Return [x, y] of the center of cell containing provided text 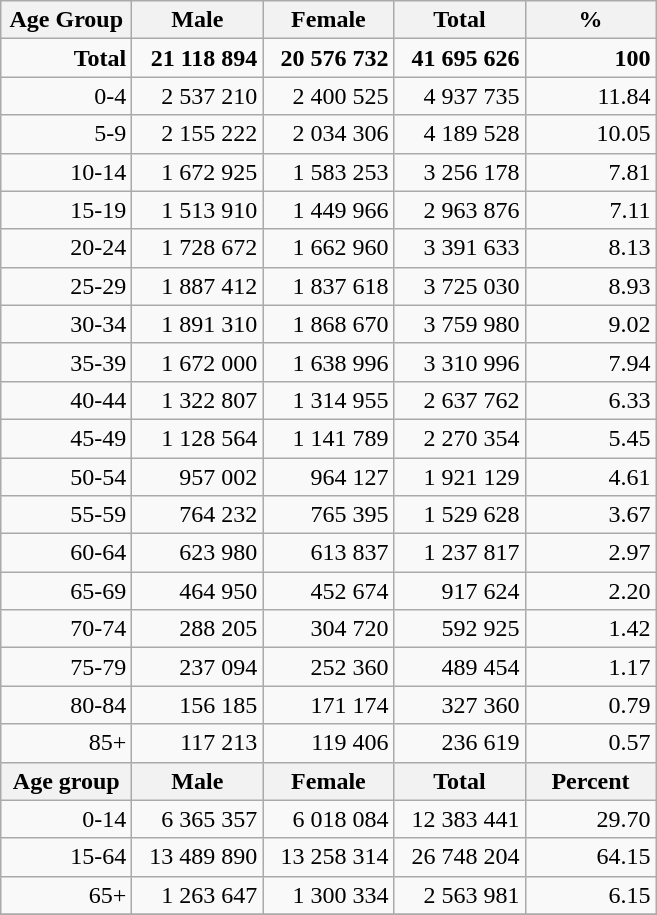
1 263 647 [198, 895]
50-54 [66, 477]
1 887 412 [198, 286]
7.11 [590, 210]
613 837 [328, 553]
15-19 [66, 210]
Age Group [66, 20]
4 189 528 [460, 134]
327 360 [460, 705]
3 391 633 [460, 248]
7.81 [590, 172]
30-34 [66, 324]
1 314 955 [328, 400]
1 237 817 [460, 553]
% [590, 20]
21 118 894 [198, 58]
13 489 890 [198, 857]
65-69 [66, 591]
1 728 672 [198, 248]
65+ [66, 895]
25-29 [66, 286]
156 185 [198, 705]
1 837 618 [328, 286]
304 720 [328, 629]
55-59 [66, 515]
0.57 [590, 743]
452 674 [328, 591]
765 395 [328, 515]
2 155 222 [198, 134]
957 002 [198, 477]
6 018 084 [328, 819]
3 725 030 [460, 286]
2 400 525 [328, 96]
1 662 960 [328, 248]
75-79 [66, 667]
60-64 [66, 553]
1 300 334 [328, 895]
100 [590, 58]
1.17 [590, 667]
0.79 [590, 705]
917 624 [460, 591]
119 406 [328, 743]
464 950 [198, 591]
1.42 [590, 629]
80-84 [66, 705]
1 921 129 [460, 477]
Percent [590, 781]
237 094 [198, 667]
3 256 178 [460, 172]
1 638 996 [328, 362]
5.45 [590, 438]
0-14 [66, 819]
6.15 [590, 895]
1 868 670 [328, 324]
764 232 [198, 515]
20 576 732 [328, 58]
29.70 [590, 819]
2 537 210 [198, 96]
2 563 981 [460, 895]
40-44 [66, 400]
1 583 253 [328, 172]
13 258 314 [328, 857]
1 672 000 [198, 362]
623 980 [198, 553]
592 925 [460, 629]
41 695 626 [460, 58]
7.94 [590, 362]
35-39 [66, 362]
2.20 [590, 591]
2 637 762 [460, 400]
1 449 966 [328, 210]
1 128 564 [198, 438]
10.05 [590, 134]
70-74 [66, 629]
85+ [66, 743]
1 322 807 [198, 400]
26 748 204 [460, 857]
8.13 [590, 248]
288 205 [198, 629]
3 310 996 [460, 362]
4.61 [590, 477]
12 383 441 [460, 819]
1 891 310 [198, 324]
8.93 [590, 286]
2.97 [590, 553]
64.15 [590, 857]
15-64 [66, 857]
236 619 [460, 743]
6 365 357 [198, 819]
11.84 [590, 96]
1 513 910 [198, 210]
5-9 [66, 134]
9.02 [590, 324]
45-49 [66, 438]
10-14 [66, 172]
171 174 [328, 705]
2 963 876 [460, 210]
252 360 [328, 667]
489 454 [460, 667]
2 270 354 [460, 438]
964 127 [328, 477]
20-24 [66, 248]
0-4 [66, 96]
1 141 789 [328, 438]
6.33 [590, 400]
2 034 306 [328, 134]
Age group [66, 781]
4 937 735 [460, 96]
3 759 980 [460, 324]
3.67 [590, 515]
1 672 925 [198, 172]
117 213 [198, 743]
1 529 628 [460, 515]
